Find where the given text appears and provide that cell's center as (x, y) coordinate. 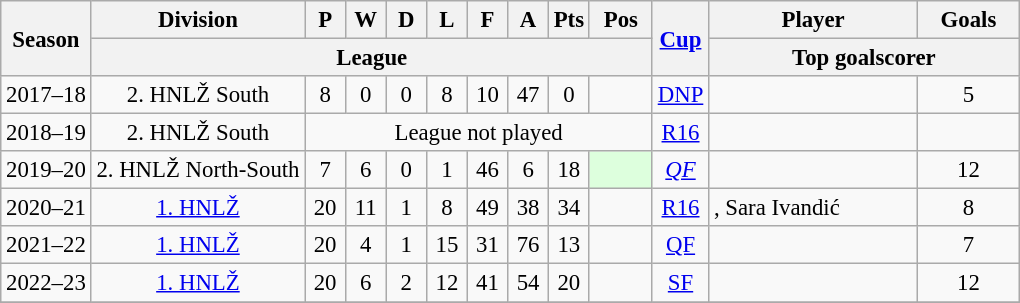
41 (488, 283)
15 (448, 245)
34 (568, 208)
2 (406, 283)
2017–18 (46, 95)
2020–21 (46, 208)
League (372, 58)
76 (528, 245)
F (488, 20)
49 (488, 208)
SF (680, 283)
A (528, 20)
Top goalscorer (864, 58)
Pts (568, 20)
Pos (620, 20)
Goals (969, 20)
47 (528, 95)
2019–20 (46, 170)
DNP (680, 95)
2021–22 (46, 245)
Player (814, 20)
31 (488, 245)
5 (969, 95)
League not played (479, 133)
D (406, 20)
4 (366, 245)
46 (488, 170)
38 (528, 208)
13 (568, 245)
54 (528, 283)
2022–23 (46, 283)
Division (198, 20)
Cup (680, 38)
18 (568, 170)
P (326, 20)
Season (46, 38)
11 (366, 208)
W (366, 20)
, Sara Ivandić (814, 208)
L (448, 20)
2. HNLŽ North-South (198, 170)
2018–19 (46, 133)
10 (488, 95)
